Capture the cell that displays the provided text and extract its (x, y) central coordinate. 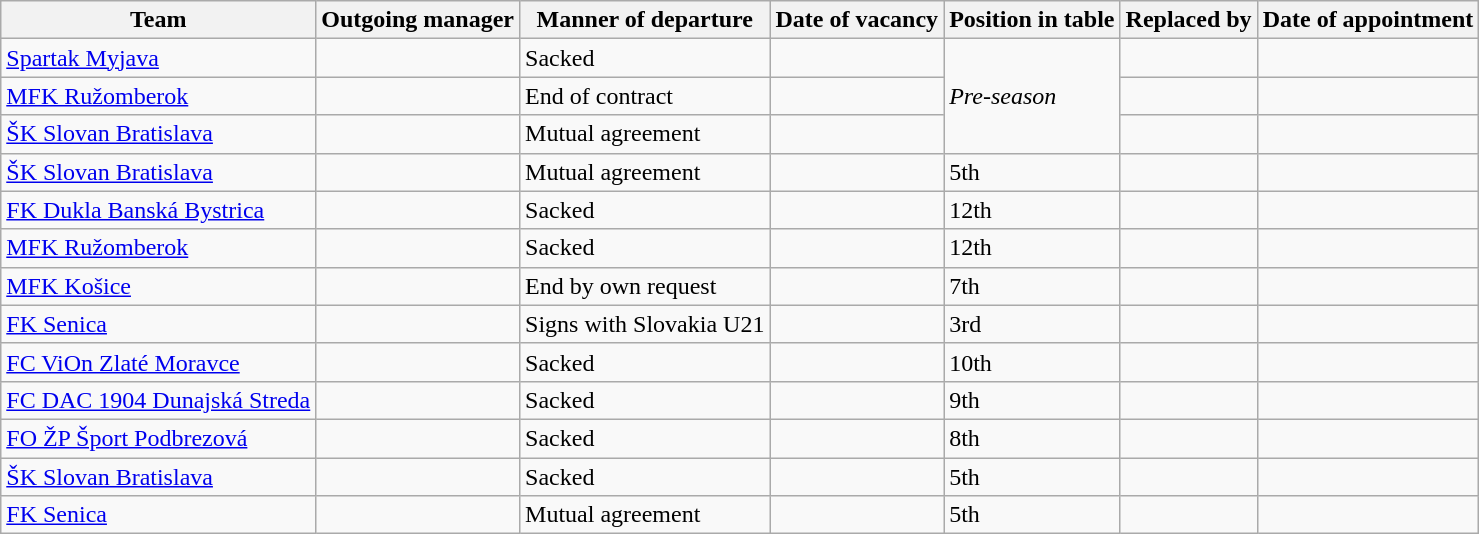
9th (1032, 400)
FC DAC 1904 Dunajská Streda (158, 400)
Replaced by (1188, 20)
Position in table (1032, 20)
3rd (1032, 324)
FK Dukla Banská Bystrica (158, 210)
Team (158, 20)
Date of vacancy (857, 20)
7th (1032, 286)
Signs with Slovakia U21 (645, 324)
Pre-season (1032, 96)
10th (1032, 362)
End of contract (645, 96)
Spartak Myjava (158, 58)
MFK Košice (158, 286)
Date of appointment (1368, 20)
End by own request (645, 286)
Outgoing manager (418, 20)
Manner of departure (645, 20)
FC ViOn Zlaté Moravce (158, 362)
8th (1032, 438)
FO ŽP Šport Podbrezová (158, 438)
